Search for the cell housing the specified text and yield its (X, Y) center coordinate. 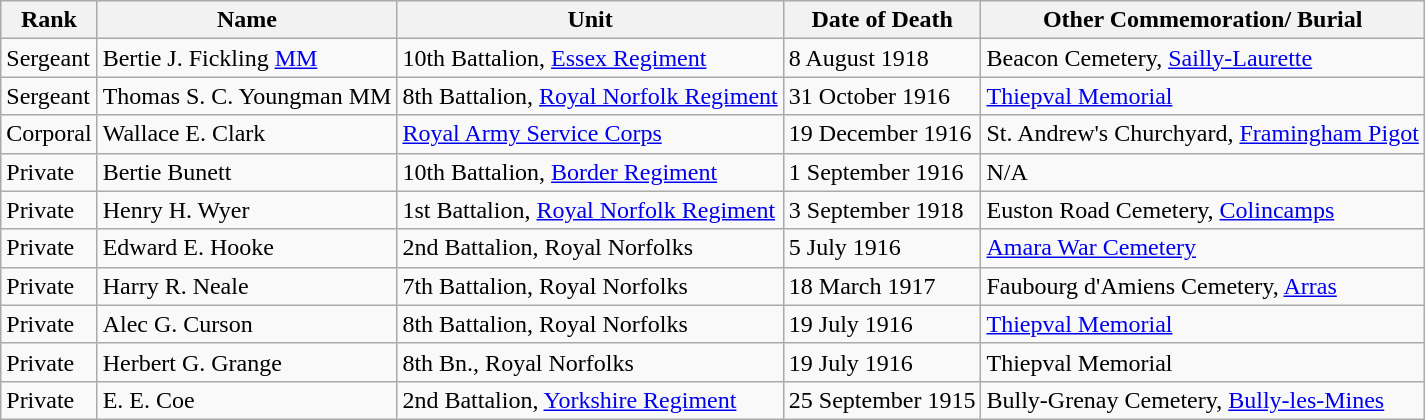
Faubourg d'Amiens Cemetery, Arras (1202, 286)
Amara War Cemetery (1202, 248)
8th Bn., Royal Norfolks (590, 362)
Royal Army Service Corps (590, 134)
5 July 1916 (882, 248)
Rank (49, 20)
Unit (590, 20)
Bully-Grenay Cemetery, Bully-les-Mines (1202, 400)
Bertie J. Fickling MM (247, 58)
10th Battalion, Essex Regiment (590, 58)
N/A (1202, 172)
18 March 1917 (882, 286)
8th Battalion, Royal Norfolks (590, 324)
Alec G. Curson (247, 324)
7th Battalion, Royal Norfolks (590, 286)
3 September 1918 (882, 210)
1st Battalion, Royal Norfolk Regiment (590, 210)
Herbert G. Grange (247, 362)
Other Commemoration/ Burial (1202, 20)
2nd Battalion, Yorkshire Regiment (590, 400)
8th Battalion, Royal Norfolk Regiment (590, 96)
8 August 1918 (882, 58)
Henry H. Wyer (247, 210)
Harry R. Neale (247, 286)
25 September 1915 (882, 400)
Wallace E. Clark (247, 134)
1 September 1916 (882, 172)
Beacon Cemetery, Sailly-Laurette (1202, 58)
Bertie Bunett (247, 172)
19 December 1916 (882, 134)
Corporal (49, 134)
Thomas S. C. Youngman MM (247, 96)
10th Battalion, Border Regiment (590, 172)
Euston Road Cemetery, Colincamps (1202, 210)
31 October 1916 (882, 96)
Name (247, 20)
E. E. Coe (247, 400)
2nd Battalion, Royal Norfolks (590, 248)
St. Andrew's Churchyard, Framingham Pigot (1202, 134)
Date of Death (882, 20)
Edward E. Hooke (247, 248)
